Determine the (X, Y) coordinate at the center of the cell enclosing the given text.  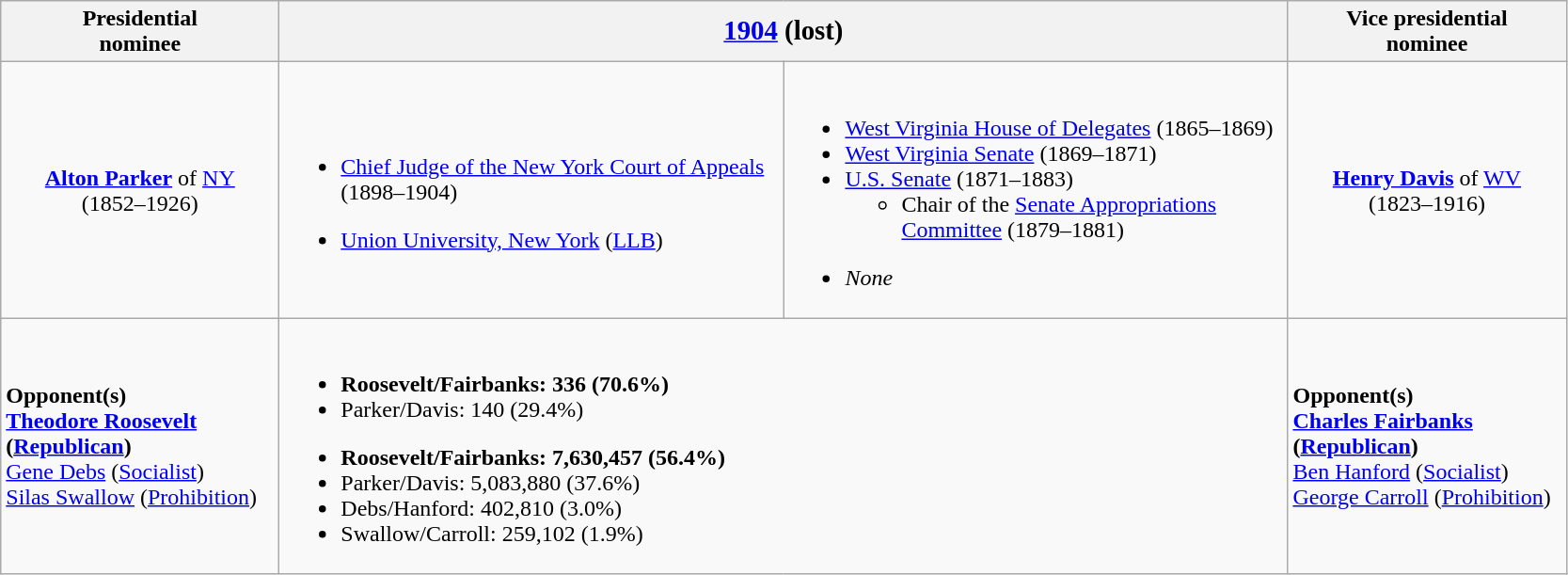
Henry Davis of WV(1823–1916) (1427, 190)
Presidentialnominee (140, 32)
Chief Judge of the New York Court of Appeals (1898–1904)Union University, New York (LLB) (531, 190)
Opponent(s)Charles Fairbanks (Republican)Ben Hanford (Socialist)George Carroll (Prohibition) (1427, 446)
Vice presidentialnominee (1427, 32)
Alton Parker of NY(1852–1926) (140, 190)
1904 (lost) (784, 32)
Opponent(s)Theodore Roosevelt (Republican)Gene Debs (Socialist)Silas Swallow (Prohibition) (140, 446)
